From the cell containing the given text, extract its center point as [X, Y] coordinate. 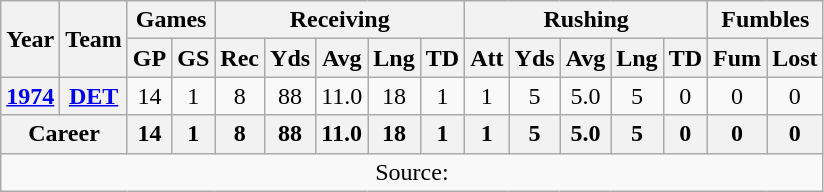
Source: [412, 172]
Year [30, 39]
GP [149, 58]
DET [94, 96]
Fumbles [766, 20]
Rushing [586, 20]
Fum [738, 58]
Lost [795, 58]
Team [94, 39]
Att [487, 58]
Games [170, 20]
Rec [240, 58]
Career [64, 134]
GS [194, 58]
1974 [30, 96]
Receiving [340, 20]
